Extract the (X, Y) coordinate from the center of the cell holding the provided text.  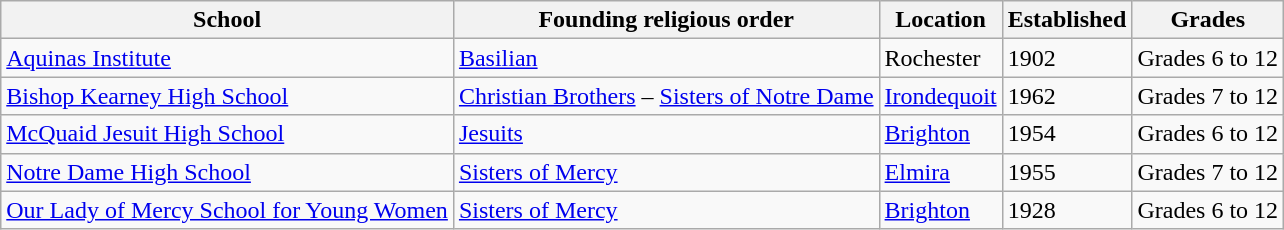
1928 (1067, 210)
Location (940, 20)
McQuaid Jesuit High School (228, 134)
1955 (1067, 172)
1962 (1067, 96)
Notre Dame High School (228, 172)
Bishop Kearney High School (228, 96)
Christian Brothers – Sisters of Notre Dame (666, 96)
Grades (1208, 20)
Rochester (940, 58)
Founding religious order (666, 20)
Jesuits (666, 134)
Irondequoit (940, 96)
Elmira (940, 172)
Basilian (666, 58)
1902 (1067, 58)
Aquinas Institute (228, 58)
School (228, 20)
Established (1067, 20)
Our Lady of Mercy School for Young Women (228, 210)
1954 (1067, 134)
